Extract the [X, Y] coordinate from the center of the cell holding the provided text.  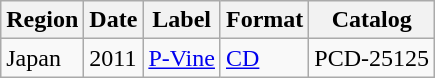
2011 [114, 58]
P-Vine [182, 58]
Date [114, 20]
Region [42, 20]
Label [182, 20]
CD [264, 58]
PCD-25125 [372, 58]
Catalog [372, 20]
Format [264, 20]
Japan [42, 58]
